Pinpoint the cell where the given text exists, returning its [x, y] midpoint coordinate. 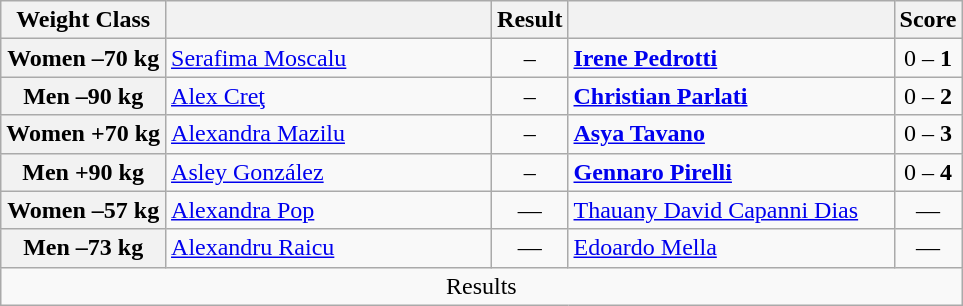
Women –57 kg [84, 210]
Men –90 kg [84, 96]
Asya Tavano [731, 134]
0 – 1 [928, 58]
Serafima Moscalu [329, 58]
Thauany David Capanni Dias [731, 210]
Results [482, 286]
0 – 2 [928, 96]
Men +90 kg [84, 172]
Weight Class [84, 20]
0 – 4 [928, 172]
Score [928, 20]
Alex Creţ [329, 96]
Irene Pedrotti [731, 58]
Alexandra Mazilu [329, 134]
Men –73 kg [84, 248]
0 – 3 [928, 134]
Alexandru Raicu [329, 248]
Gennaro Pirelli [731, 172]
Alexandra Pop [329, 210]
Edoardo Mella [731, 248]
Christian Parlati [731, 96]
Result [530, 20]
Asley González [329, 172]
Women +70 kg [84, 134]
Women –70 kg [84, 58]
